Locate the cell with the specified text and output its [X, Y] center coordinate. 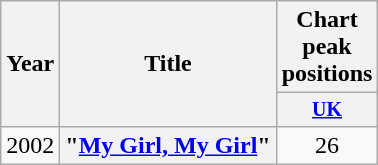
Title [168, 64]
Chart peak positions [327, 47]
"My Girl, My Girl" [168, 145]
26 [327, 145]
2002 [30, 145]
Year [30, 64]
UK [327, 110]
